Provide the [x, y] coordinate of the cell's center where the given text is located.  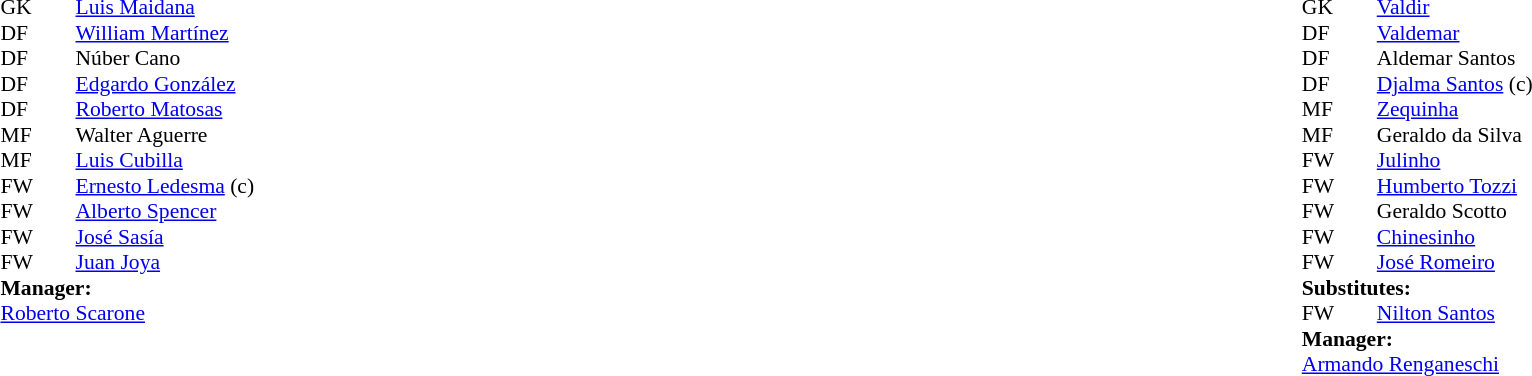
Edgardo González [166, 84]
Roberto Scarone [127, 313]
Roberto Matosas [166, 109]
José Sasía [166, 237]
William Martínez [166, 33]
Manager: [127, 288]
Ernesto Ledesma (c) [166, 186]
Juan Joya [166, 263]
Luis Cubilla [166, 161]
Walter Aguerre [166, 135]
Alberto Spencer [166, 211]
Núber Cano [166, 59]
